Identify which cell holds the provided text, then report its [X, Y] central coordinate. 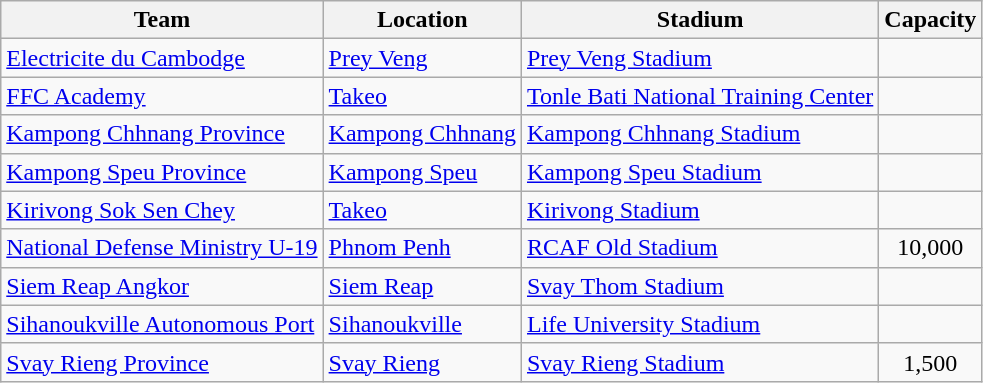
Kampong Chhnang [422, 134]
Kampong Speu Stadium [700, 172]
Kirivong Stadium [700, 210]
Sihanoukville [422, 324]
Capacity [930, 20]
Electricite du Cambodge [162, 58]
Prey Veng [422, 58]
Svay Thom Stadium [700, 286]
Kampong Chhnang Stadium [700, 134]
Location [422, 20]
FFC Academy [162, 96]
Siem Reap [422, 286]
Svay Rieng [422, 362]
Team [162, 20]
Svay Rieng Province [162, 362]
Kampong Speu [422, 172]
Svay Rieng Stadium [700, 362]
RCAF Old Stadium [700, 248]
Kampong Chhnang Province [162, 134]
Stadium [700, 20]
National Defense Ministry U-19 [162, 248]
1,500 [930, 362]
Phnom Penh [422, 248]
Kirivong Sok Sen Chey [162, 210]
Life University Stadium [700, 324]
10,000 [930, 248]
Tonle Bati National Training Center [700, 96]
Siem Reap Angkor [162, 286]
Sihanoukville Autonomous Port [162, 324]
Prey Veng Stadium [700, 58]
Kampong Speu Province [162, 172]
